Return (x, y) of the center of cell containing provided text 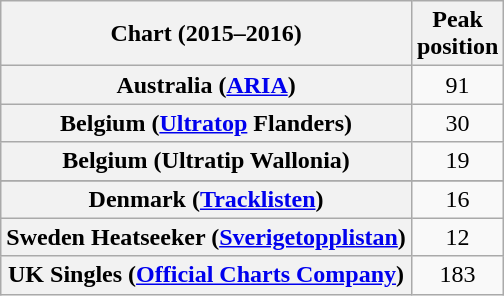
183 (457, 275)
16 (457, 199)
91 (457, 85)
Australia (ARIA) (206, 85)
Belgium (Ultratip Wallonia) (206, 161)
30 (457, 123)
Denmark (Tracklisten) (206, 199)
Belgium (Ultratop Flanders) (206, 123)
Sweden Heatseeker (Sverigetopplistan) (206, 237)
Chart (2015–2016) (206, 34)
12 (457, 237)
19 (457, 161)
UK Singles (Official Charts Company) (206, 275)
Peakposition (457, 34)
